Scan for the cell matching the given text and deliver its [X, Y] coordinate at center. 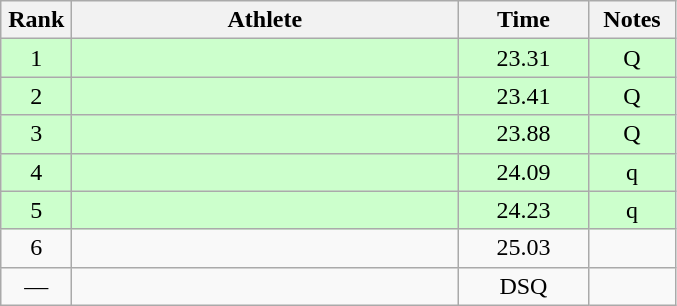
23.41 [524, 96]
Athlete [265, 20]
DSQ [524, 286]
2 [36, 96]
— [36, 286]
5 [36, 210]
4 [36, 172]
Notes [632, 20]
24.23 [524, 210]
24.09 [524, 172]
3 [36, 134]
1 [36, 58]
Time [524, 20]
6 [36, 248]
23.31 [524, 58]
25.03 [524, 248]
Rank [36, 20]
23.88 [524, 134]
